Find where the given text appears and provide that cell's center as (X, Y) coordinate. 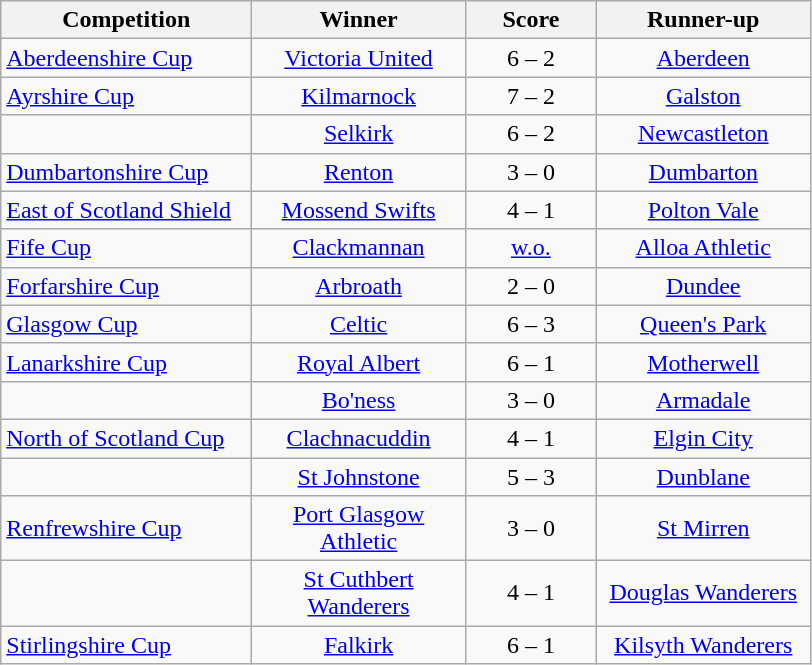
6 – 3 (530, 324)
Mossend Swifts (359, 210)
East of Scotland Shield (126, 210)
North of Scotland Cup (126, 438)
Competition (126, 20)
Dumbartonshire Cup (126, 172)
5 – 3 (530, 477)
Dumbarton (703, 172)
Elgin City (703, 438)
St Mirren (703, 528)
Clachnacuddin (359, 438)
Stirlingshire Cup (126, 645)
2 – 0 (530, 286)
Newcastleton (703, 134)
Ayrshire Cup (126, 96)
Forfarshire Cup (126, 286)
Bo'ness (359, 400)
Armadale (703, 400)
Runner-up (703, 20)
Galston (703, 96)
Arbroath (359, 286)
Renfrewshire Cup (126, 528)
Glasgow Cup (126, 324)
Celtic (359, 324)
St Cuthbert Wanderers (359, 594)
Selkirk (359, 134)
Renton (359, 172)
Dundee (703, 286)
Port Glasgow Athletic (359, 528)
Motherwell (703, 362)
Clackmannan (359, 248)
Score (530, 20)
Alloa Athletic (703, 248)
w.o. (530, 248)
Aberdeenshire Cup (126, 58)
Falkirk (359, 645)
St Johnstone (359, 477)
Fife Cup (126, 248)
Dunblane (703, 477)
Winner (359, 20)
Kilmarnock (359, 96)
Aberdeen (703, 58)
Queen's Park (703, 324)
Kilsyth Wanderers (703, 645)
7 – 2 (530, 96)
Polton Vale (703, 210)
Douglas Wanderers (703, 594)
Victoria United (359, 58)
Royal Albert (359, 362)
Lanarkshire Cup (126, 362)
